Scan for the cell matching the given text and deliver its (X, Y) coordinate at center. 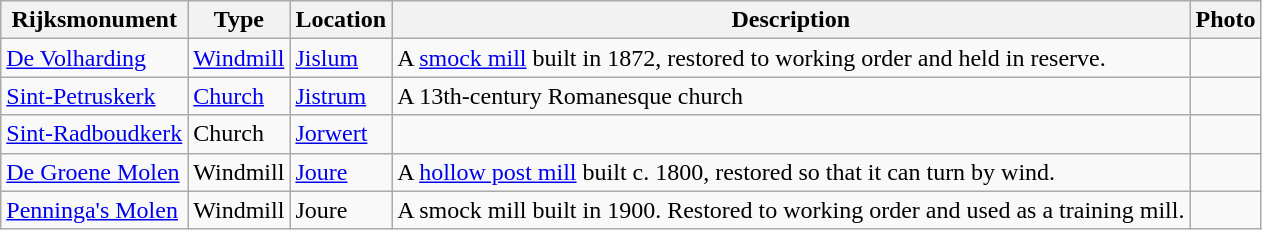
Type (239, 20)
Location (341, 20)
Sint-Petruskerk (94, 96)
A smock mill built in 1900. Restored to working order and used as a training mill. (791, 210)
A 13th-century Romanesque church (791, 96)
De Groene Molen (94, 172)
Jistrum (341, 96)
Photo (1226, 20)
Penninga's Molen (94, 210)
A hollow post mill built c. 1800, restored so that it can turn by wind. (791, 172)
A smock mill built in 1872, restored to working order and held in reserve. (791, 58)
Rijksmonument (94, 20)
De Volharding (94, 58)
Description (791, 20)
Jislum (341, 58)
Jorwert (341, 134)
Sint-Radboudkerk (94, 134)
